Pinpoint the cell where the given text exists, returning its [x, y] midpoint coordinate. 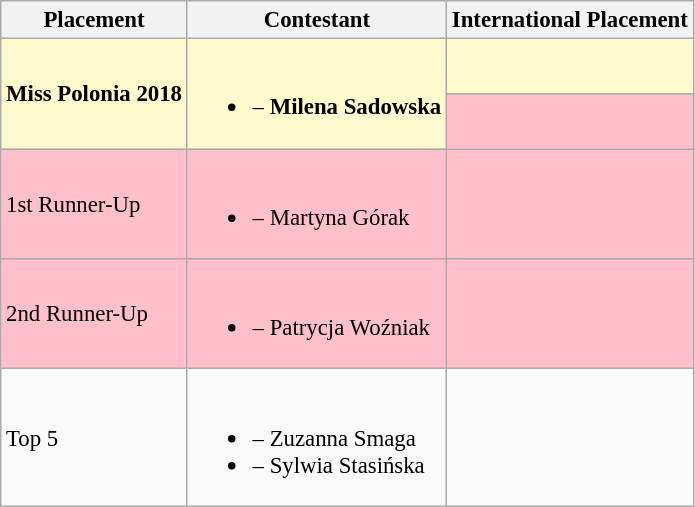
– Zuzanna Smaga – Sylwia Stasińska [316, 438]
– Patrycja Woźniak [316, 314]
International Placement [570, 20]
Top 5 [94, 438]
1st Runner-Up [94, 204]
Miss Polonia 2018 [94, 94]
– Milena Sadowska [316, 94]
Contestant [316, 20]
– Martyna Górak [316, 204]
Placement [94, 20]
2nd Runner-Up [94, 314]
